Return (x, y) of the center of cell containing provided text 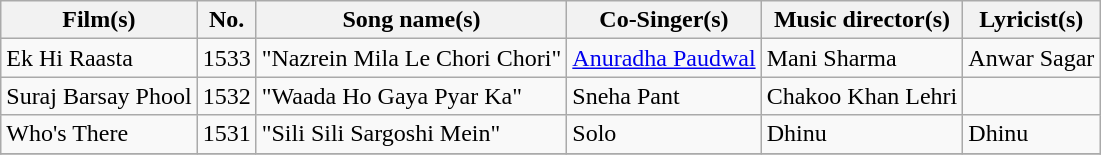
Suraj Barsay Phool (99, 96)
Ek Hi Raasta (99, 58)
Anwar Sagar (1032, 58)
"Waada Ho Gaya Pyar Ka" (412, 96)
Lyricist(s) (1032, 20)
Who's There (99, 134)
1531 (226, 134)
Chakoo Khan Lehri (862, 96)
Anuradha Paudwal (664, 58)
Song name(s) (412, 20)
"Sili Sili Sargoshi Mein" (412, 134)
Film(s) (99, 20)
Co-Singer(s) (664, 20)
Sneha Pant (664, 96)
Solo (664, 134)
Music director(s) (862, 20)
1533 (226, 58)
1532 (226, 96)
Mani Sharma (862, 58)
"Nazrein Mila Le Chori Chori" (412, 58)
No. (226, 20)
